Identify which cell holds the provided text, then report its [x, y] central coordinate. 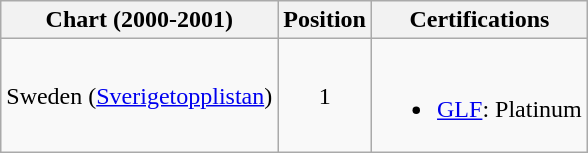
Chart (2000-2001) [140, 20]
GLF: Platinum [480, 96]
1 [325, 96]
Certifications [480, 20]
Sweden (Sverigetopplistan) [140, 96]
Position [325, 20]
